Scan for the cell matching the given text and deliver its (x, y) coordinate at center. 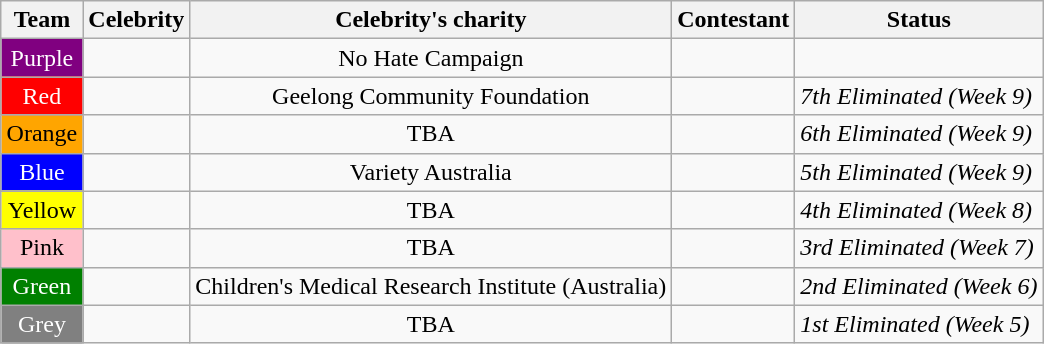
Variety Australia (431, 172)
Grey (42, 324)
1st Eliminated (Week 5) (919, 324)
Orange (42, 134)
Green (42, 286)
3rd Eliminated (Week 7) (919, 248)
Geelong Community Foundation (431, 96)
4th Eliminated (Week 8) (919, 210)
5th Eliminated (Week 9) (919, 172)
Contestant (734, 20)
7th Eliminated (Week 9) (919, 96)
6th Eliminated (Week 9) (919, 134)
Yellow (42, 210)
Children's Medical Research Institute (Australia) (431, 286)
Pink (42, 248)
No Hate Campaign (431, 58)
Blue (42, 172)
Celebrity (136, 20)
Status (919, 20)
Purple (42, 58)
Team (42, 20)
Red (42, 96)
Celebrity's charity (431, 20)
2nd Eliminated (Week 6) (919, 286)
